For the text-containing cell, return its midpoint in (x, y) coordinate format. 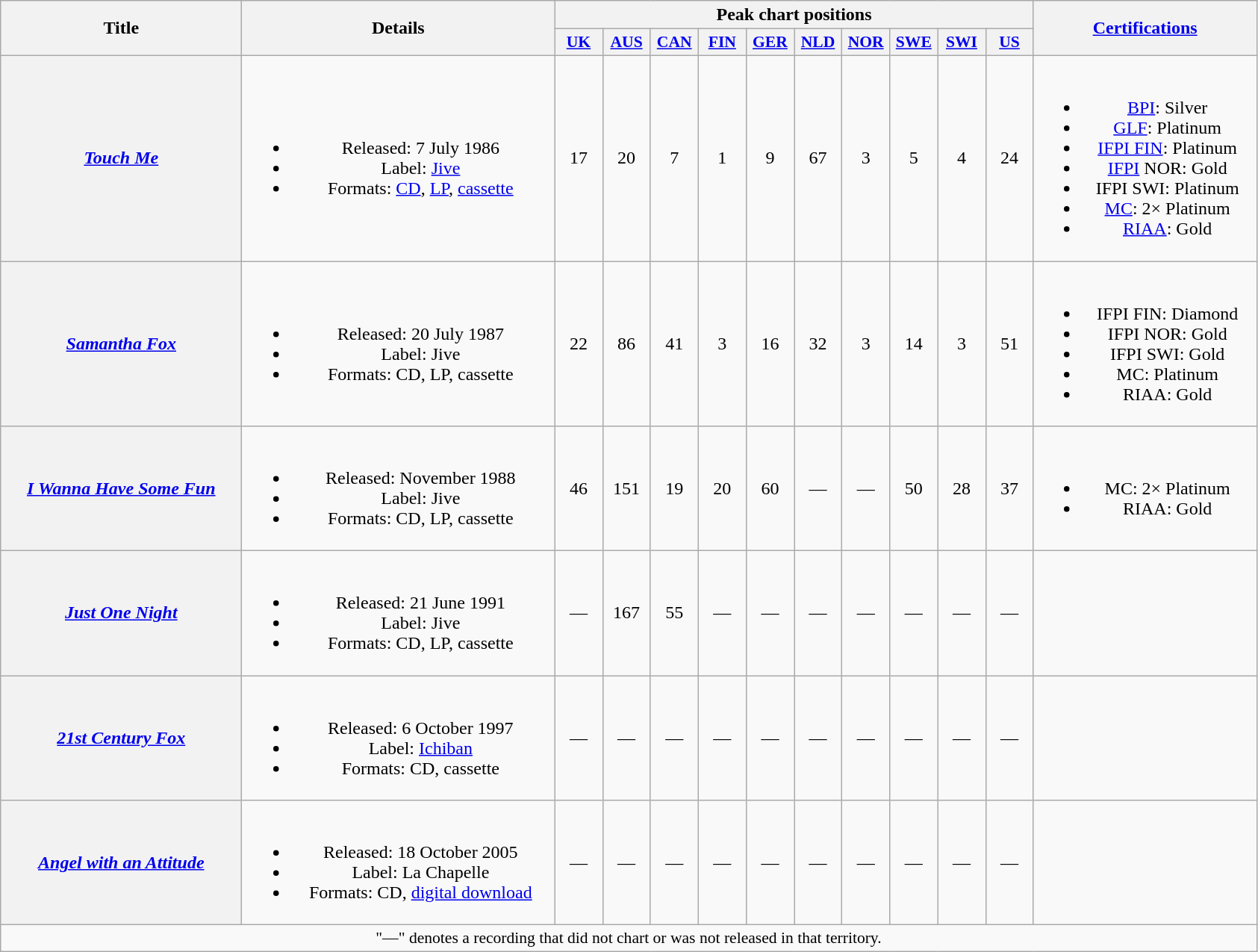
Details (399, 28)
CAN (674, 43)
MC: 2× PlatinumRIAA: Gold (1145, 488)
32 (818, 343)
SWI (962, 43)
50 (914, 488)
14 (914, 343)
46 (579, 488)
4 (962, 158)
GER (770, 43)
IFPI FIN: DiamondIFPI NOR: GoldIFPI SWI: GoldMC: PlatinumRIAA: Gold (1145, 343)
SWE (914, 43)
37 (1009, 488)
24 (1009, 158)
Released: 20 July 1987Label: JiveFormats: CD, LP, cassette (399, 343)
1 (722, 158)
19 (674, 488)
FIN (722, 43)
5 (914, 158)
9 (770, 158)
7 (674, 158)
Just One Night (121, 614)
Certifications (1145, 28)
US (1009, 43)
Released: 18 October 2005Label: La ChapelleFormats: CD, digital download (399, 863)
"—" denotes a recording that did not chart or was not released in that territory. (629, 939)
Touch Me (121, 158)
UK (579, 43)
86 (626, 343)
41 (674, 343)
55 (674, 614)
BPI: SilverGLF: PlatinumIFPI FIN: PlatinumIFPI NOR: GoldIFPI SWI: PlatinumMC: 2× PlatinumRIAA: Gold (1145, 158)
I Wanna Have Some Fun (121, 488)
167 (626, 614)
Released: November 1988Label: JiveFormats: CD, LP, cassette (399, 488)
17 (579, 158)
Samantha Fox (121, 343)
NLD (818, 43)
51 (1009, 343)
67 (818, 158)
Title (121, 28)
28 (962, 488)
60 (770, 488)
NOR (866, 43)
22 (579, 343)
21st Century Fox (121, 738)
AUS (626, 43)
Released: 7 July 1986Label: JiveFormats: CD, LP, cassette (399, 158)
Released: 6 October 1997Label: IchibanFormats: CD, cassette (399, 738)
16 (770, 343)
Angel with an Attitude (121, 863)
Peak chart positions (794, 15)
151 (626, 488)
Released: 21 June 1991Label: JiveFormats: CD, LP, cassette (399, 614)
